Pinpoint the cell where the given text exists, returning its [X, Y] midpoint coordinate. 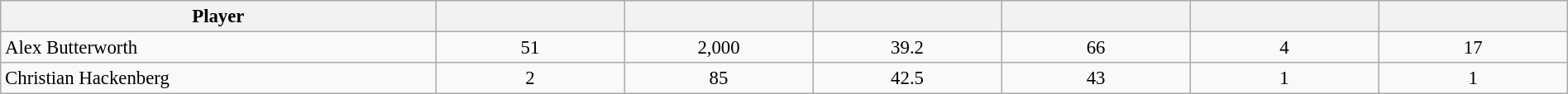
17 [1473, 48]
Christian Hackenberg [218, 78]
2 [530, 78]
4 [1284, 48]
39.2 [907, 48]
66 [1096, 48]
51 [530, 48]
Player [218, 16]
Alex Butterworth [218, 48]
43 [1096, 78]
42.5 [907, 78]
2,000 [719, 48]
85 [719, 78]
